Pinpoint the cell where the given text exists, returning its (x, y) midpoint coordinate. 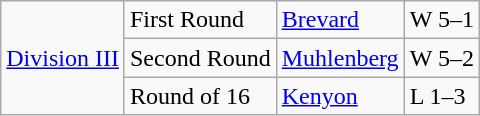
Second Round (200, 58)
Brevard (340, 20)
L 1–3 (442, 96)
First Round (200, 20)
W 5–2 (442, 58)
Division III (63, 58)
Muhlenberg (340, 58)
W 5–1 (442, 20)
Round of 16 (200, 96)
Kenyon (340, 96)
